Locate the cell with the specified text and output its (x, y) center coordinate. 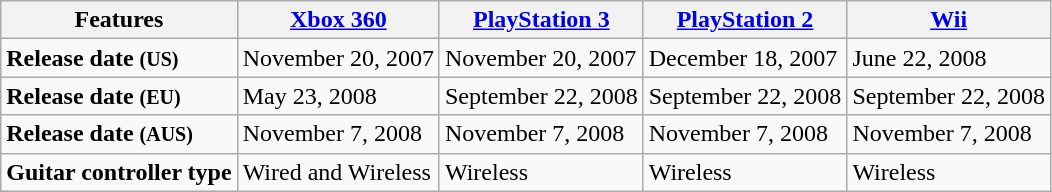
PlayStation 2 (745, 20)
Wii (949, 20)
December 18, 2007 (745, 58)
PlayStation 3 (541, 20)
Features (119, 20)
Wired and Wireless (338, 172)
Release date (US) (119, 58)
Release date (EU) (119, 96)
Release date (AUS) (119, 134)
Guitar controller type (119, 172)
Xbox 360 (338, 20)
June 22, 2008 (949, 58)
May 23, 2008 (338, 96)
